Find where the given text appears and provide that cell's center as (X, Y) coordinate. 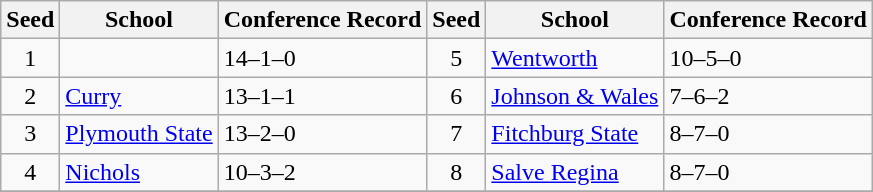
3 (30, 134)
Nichols (139, 172)
5 (456, 58)
Salve Regina (575, 172)
Curry (139, 96)
13–1–1 (322, 96)
13–2–0 (322, 134)
14–1–0 (322, 58)
Wentworth (575, 58)
Fitchburg State (575, 134)
10–3–2 (322, 172)
Johnson & Wales (575, 96)
2 (30, 96)
1 (30, 58)
7–6–2 (768, 96)
4 (30, 172)
8 (456, 172)
Plymouth State (139, 134)
10–5–0 (768, 58)
6 (456, 96)
7 (456, 134)
